Capture the cell that displays the provided text and extract its [X, Y] central coordinate. 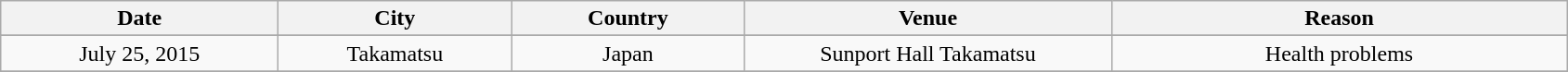
Health problems [1339, 54]
Sunport Hall Takamatsu [928, 54]
Takamatsu [395, 54]
Country [628, 18]
July 25, 2015 [139, 54]
City [395, 18]
Reason [1339, 18]
Japan [628, 54]
Date [139, 18]
Venue [928, 18]
